Find where the given text appears and provide that cell's center as [X, Y] coordinate. 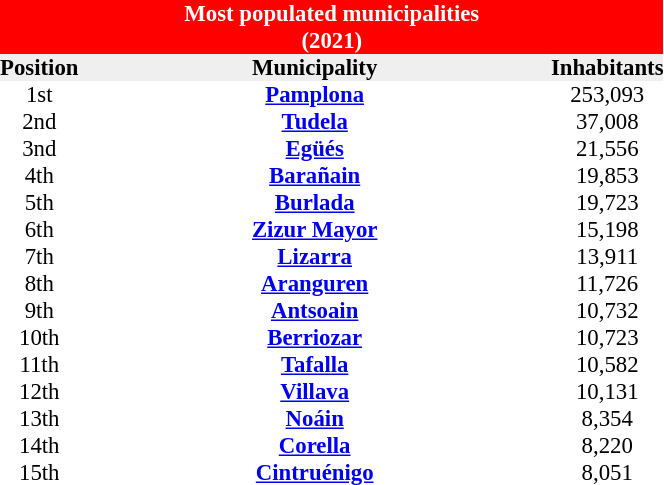
10,131 [608, 392]
Most populated municipalities(2021) [332, 27]
37,008 [608, 122]
Antsoain [314, 310]
Inhabitants [608, 68]
Barañain [314, 176]
Berriozar [314, 338]
13th [39, 418]
11th [39, 364]
1st [39, 94]
3nd [39, 148]
Tafalla [314, 364]
Noáin [314, 418]
6th [39, 230]
12th [39, 392]
Pamplona [314, 94]
Zizur Mayor [314, 230]
Egüés [314, 148]
Position [39, 68]
19,723 [608, 202]
Municipality [314, 68]
253,093 [608, 94]
10,582 [608, 364]
10,723 [608, 338]
Lizarra [314, 256]
10th [39, 338]
Aranguren [314, 284]
5th [39, 202]
11,726 [608, 284]
13,911 [608, 256]
4th [39, 176]
9th [39, 310]
7th [39, 256]
19,853 [608, 176]
21,556 [608, 148]
Burlada [314, 202]
Villava [314, 392]
8,220 [608, 446]
15,198 [608, 230]
10,732 [608, 310]
Corella [314, 446]
14th [39, 446]
2nd [39, 122]
8th [39, 284]
Tudela [314, 122]
8,354 [608, 418]
